Find where the given text appears and provide that cell's center as (x, y) coordinate. 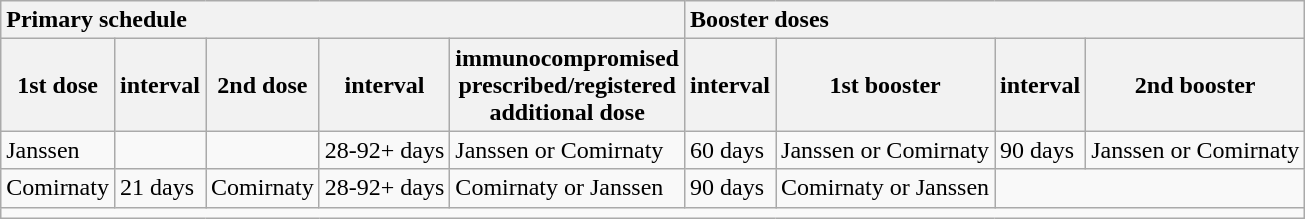
Janssen (58, 150)
1st dose (58, 85)
60 days (730, 150)
immunocompromisedprescribed/registeredadditional dose (568, 85)
2nd dose (263, 85)
Primary schedule (343, 20)
2nd booster (1196, 85)
21 days (160, 188)
1st booster (886, 85)
Booster doses (994, 20)
